Identify which cell holds the provided text, then report its [X, Y] central coordinate. 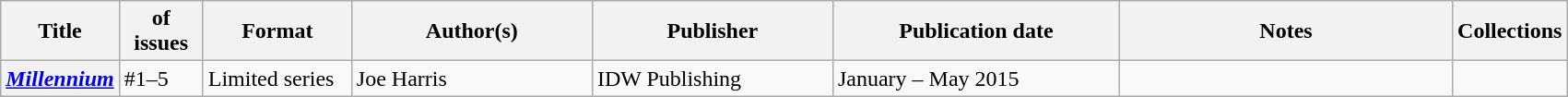
Limited series [277, 79]
Publisher [712, 31]
Millennium [60, 79]
Joe Harris [472, 79]
Title [60, 31]
IDW Publishing [712, 79]
Author(s) [472, 31]
January – May 2015 [975, 79]
Format [277, 31]
Publication date [975, 31]
Collections [1510, 31]
Notes [1285, 31]
of issues [160, 31]
#1–5 [160, 79]
